Find where the given text appears and provide that cell's center as [x, y] coordinate. 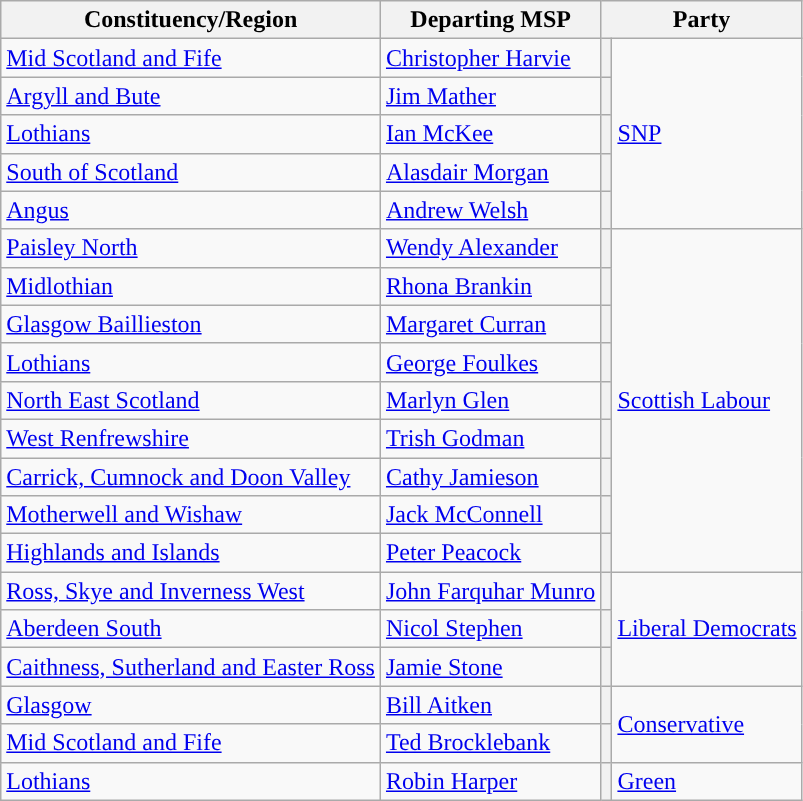
Argyll and Bute [191, 96]
Jamie Stone [490, 667]
Carrick, Cumnock and Doon Valley [191, 477]
Jack McConnell [490, 515]
Cathy Jamieson [490, 477]
Jim Mather [490, 96]
Green [707, 781]
Constituency/Region [191, 20]
Paisley North [191, 248]
Marlyn Glen [490, 400]
Alasdair Morgan [490, 172]
Ted Brocklebank [490, 743]
Conservative [707, 724]
Glasgow Baillieston [191, 324]
Departing MSP [490, 20]
Robin Harper [490, 781]
Rhona Brankin [490, 286]
Aberdeen South [191, 629]
Glasgow [191, 705]
Peter Peacock [490, 553]
West Renfrewshire [191, 438]
Nicol Stephen [490, 629]
Bill Aitken [490, 705]
North East Scotland [191, 400]
Highlands and Islands [191, 553]
Andrew Welsh [490, 210]
Motherwell and Wishaw [191, 515]
Caithness, Sutherland and Easter Ross [191, 667]
Trish Godman [490, 438]
Ian McKee [490, 134]
Angus [191, 210]
Midlothian [191, 286]
Scottish Labour [707, 400]
Christopher Harvie [490, 58]
Liberal Democrats [707, 629]
Wendy Alexander [490, 248]
Party [702, 20]
Ross, Skye and Inverness West [191, 591]
John Farquhar Munro [490, 591]
George Foulkes [490, 362]
South of Scotland [191, 172]
SNP [707, 134]
Margaret Curran [490, 324]
